Determine the (X, Y) coordinate at the center of the cell enclosing the given text.  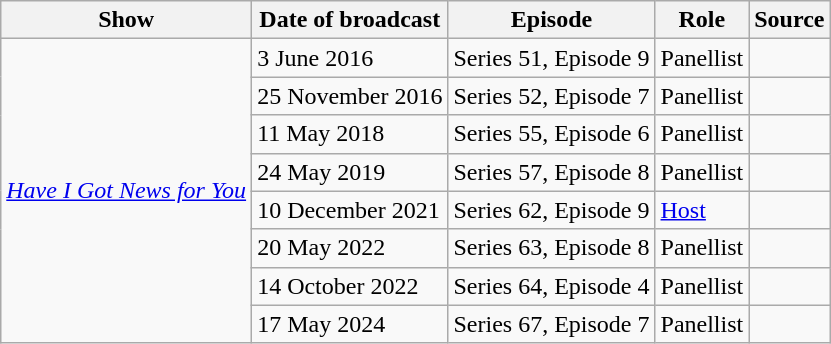
Series 64, Episode 4 (552, 286)
Series 67, Episode 7 (552, 324)
Have I Got News for You (126, 191)
25 November 2016 (350, 96)
Episode (552, 20)
Series 55, Episode 6 (552, 134)
Date of broadcast (350, 20)
Series 52, Episode 7 (552, 96)
3 June 2016 (350, 58)
Source (790, 20)
Series 51, Episode 9 (552, 58)
Host (702, 210)
20 May 2022 (350, 248)
10 December 2021 (350, 210)
14 October 2022 (350, 286)
Series 57, Episode 8 (552, 172)
Series 63, Episode 8 (552, 248)
Role (702, 20)
24 May 2019 (350, 172)
Series 62, Episode 9 (552, 210)
Show (126, 20)
17 May 2024 (350, 324)
11 May 2018 (350, 134)
